Pinpoint the cell where the given text exists, returning its [X, Y] midpoint coordinate. 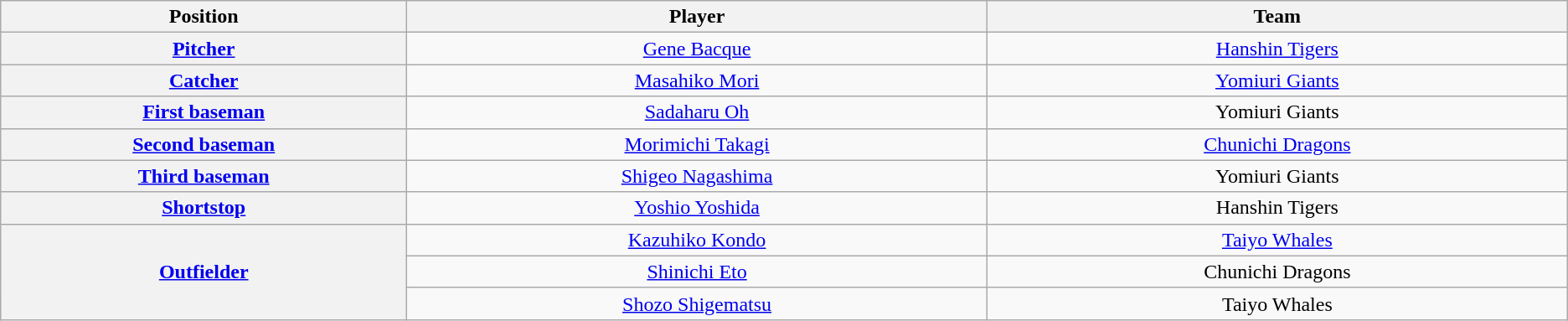
Shozo Shigematsu [697, 303]
Kazuhiko Kondo [697, 240]
Gene Bacque [697, 49]
Masahiko Mori [697, 80]
Third baseman [204, 176]
Sadaharu Oh [697, 112]
Shinichi Eto [697, 272]
First baseman [204, 112]
Player [697, 17]
Shortstop [204, 208]
Catcher [204, 80]
Morimichi Takagi [697, 144]
Outfielder [204, 272]
Position [204, 17]
Pitcher [204, 49]
Team [1277, 17]
Shigeo Nagashima [697, 176]
Yoshio Yoshida [697, 208]
Second baseman [204, 144]
